Pinpoint the cell where the given text exists, returning its (x, y) midpoint coordinate. 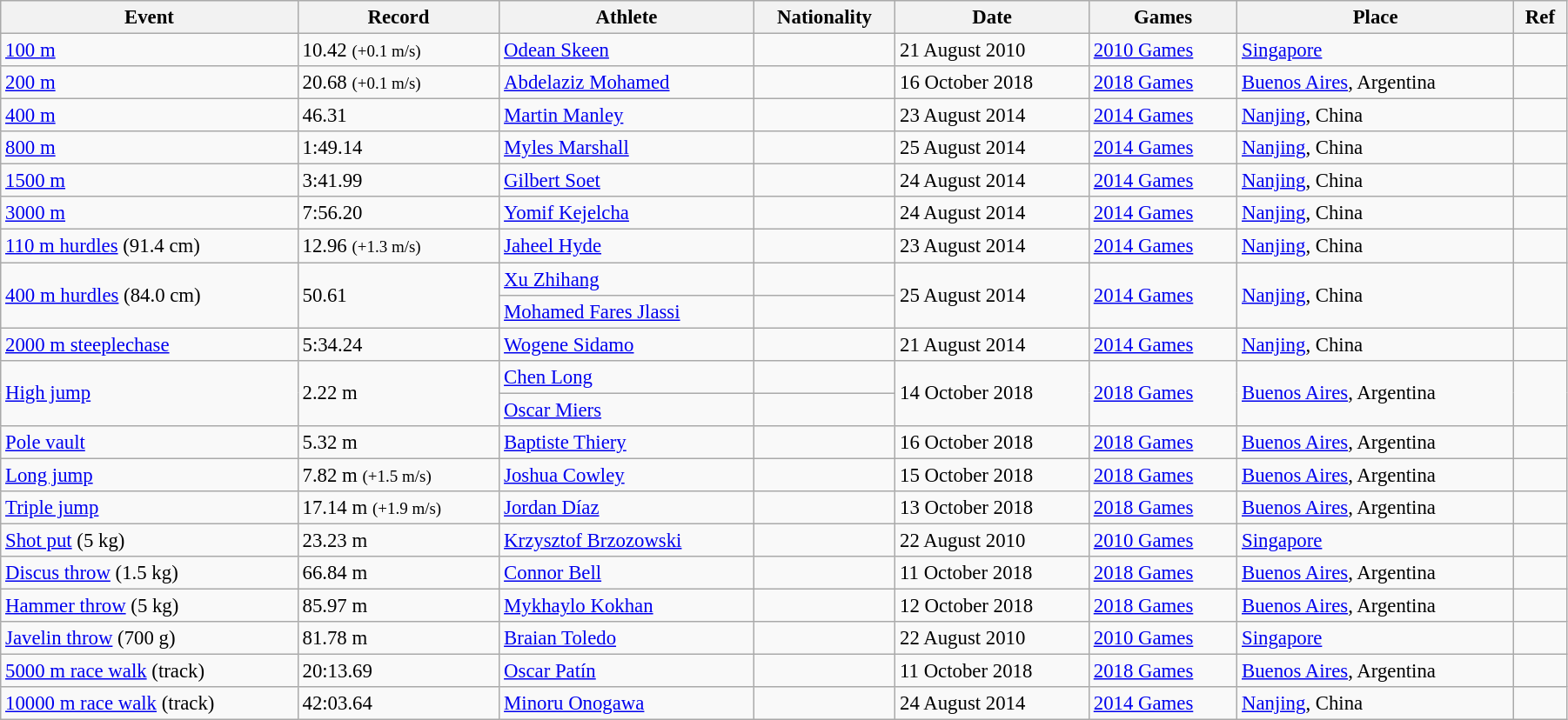
10000 m race walk (track) (150, 703)
Discus throw (1.5 kg) (150, 573)
66.84 m (399, 573)
800 m (150, 148)
Record (399, 17)
Krzysztof Brzozowski (627, 540)
Hammer throw (5 kg) (150, 606)
Date (992, 17)
42:03.64 (399, 703)
Event (150, 17)
1500 m (150, 181)
21 August 2014 (992, 344)
Jordan Díaz (627, 508)
Mykhaylo Kokhan (627, 606)
Yomif Kejelcha (627, 213)
21 August 2010 (992, 50)
Long jump (150, 475)
200 m (150, 83)
81.78 m (399, 638)
Games (1163, 17)
High jump (150, 393)
3:41.99 (399, 181)
Mohamed Fares Jlassi (627, 311)
Martin Manley (627, 116)
10.42 (+0.1 m/s) (399, 50)
12 October 2018 (992, 606)
Baptiste Thiery (627, 443)
Chen Long (627, 377)
23.23 m (399, 540)
2000 m steeplechase (150, 344)
Oscar Miers (627, 410)
3000 m (150, 213)
5000 m race walk (track) (150, 671)
5.32 m (399, 443)
Joshua Cowley (627, 475)
5:34.24 (399, 344)
Shot put (5 kg) (150, 540)
14 October 2018 (992, 393)
Minoru Onogawa (627, 703)
85.97 m (399, 606)
50.61 (399, 296)
Pole vault (150, 443)
100 m (150, 50)
Javelin throw (700 g) (150, 638)
400 m (150, 116)
Athlete (627, 17)
400 m hurdles (84.0 cm) (150, 296)
Wogene Sidamo (627, 344)
46.31 (399, 116)
Ref (1540, 17)
Abdelaziz Mohamed (627, 83)
Odean Skeen (627, 50)
Place (1376, 17)
Connor Bell (627, 573)
20.68 (+0.1 m/s) (399, 83)
20:13.69 (399, 671)
Nationality (825, 17)
12.96 (+1.3 m/s) (399, 246)
110 m hurdles (91.4 cm) (150, 246)
7:56.20 (399, 213)
Braian Toledo (627, 638)
7.82 m (+1.5 m/s) (399, 475)
Oscar Patín (627, 671)
Gilbert Soet (627, 181)
2.22 m (399, 393)
17.14 m (+1.9 m/s) (399, 508)
Triple jump (150, 508)
Jaheel Hyde (627, 246)
13 October 2018 (992, 508)
Xu Zhihang (627, 279)
Myles Marshall (627, 148)
1:49.14 (399, 148)
15 October 2018 (992, 475)
